Identify which cell holds the provided text, then report its [X, Y] central coordinate. 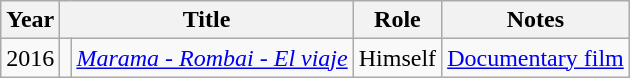
Documentary film [536, 58]
Himself [397, 58]
Role [397, 20]
Notes [536, 20]
Marama - Rombai - El viaje [212, 58]
2016 [30, 58]
Year [30, 20]
Title [206, 20]
